Capture the cell that displays the provided text and extract its [x, y] central coordinate. 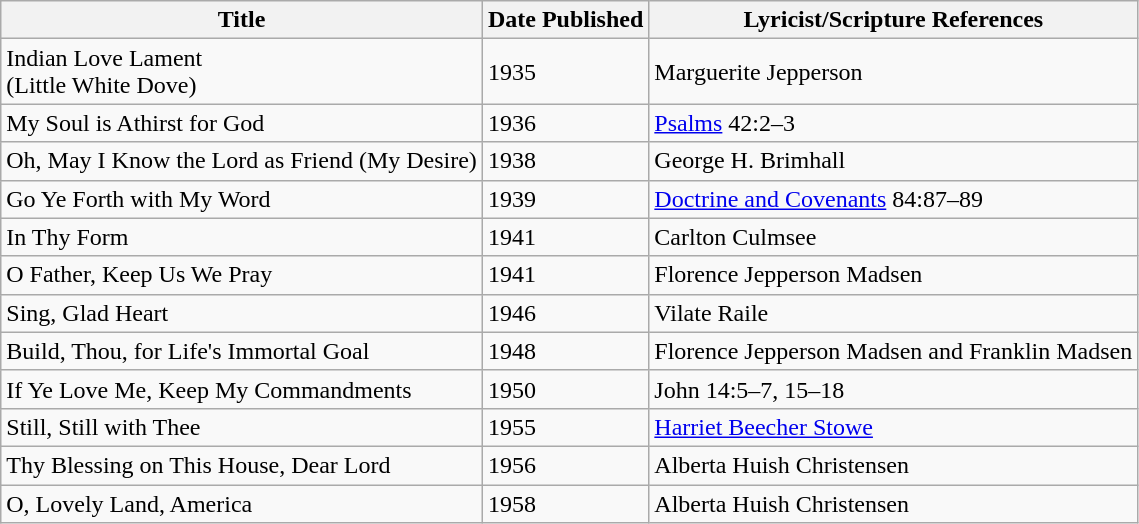
If Ye Love Me, Keep My Commandments [242, 389]
1955 [565, 427]
1935 [565, 72]
Thy Blessing on This House, Dear Lord [242, 465]
Harriet Beecher Stowe [894, 427]
Still, Still with Thee [242, 427]
Lyricist/Scripture References [894, 20]
Date Published [565, 20]
Oh, May I Know the Lord as Friend (My Desire) [242, 161]
Carlton Culmsee [894, 237]
O Father, Keep Us We Pray [242, 275]
In Thy Form [242, 237]
Doctrine and Covenants 84:87–89 [894, 199]
George H. Brimhall [894, 161]
O, Lovely Land, America [242, 503]
1956 [565, 465]
Psalms 42:2–3 [894, 123]
Go Ye Forth with My Word [242, 199]
1950 [565, 389]
1936 [565, 123]
Build, Thou, for Life's Immortal Goal [242, 351]
Title [242, 20]
1958 [565, 503]
John 14:5–7, 15–18 [894, 389]
Vilate Raile [894, 313]
Florence Jepperson Madsen and Franklin Madsen [894, 351]
Marguerite Jepperson [894, 72]
Florence Jepperson Madsen [894, 275]
1938 [565, 161]
Sing, Glad Heart [242, 313]
Indian Love Lament(Little White Dove) [242, 72]
My Soul is Athirst for God [242, 123]
1939 [565, 199]
1948 [565, 351]
1946 [565, 313]
